From the cell containing the given text, extract its center point as [X, Y] coordinate. 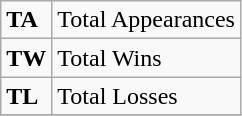
TA [26, 20]
Total Appearances [146, 20]
TL [26, 96]
Total Losses [146, 96]
Total Wins [146, 58]
TW [26, 58]
